Capture the cell that displays the provided text and extract its [x, y] central coordinate. 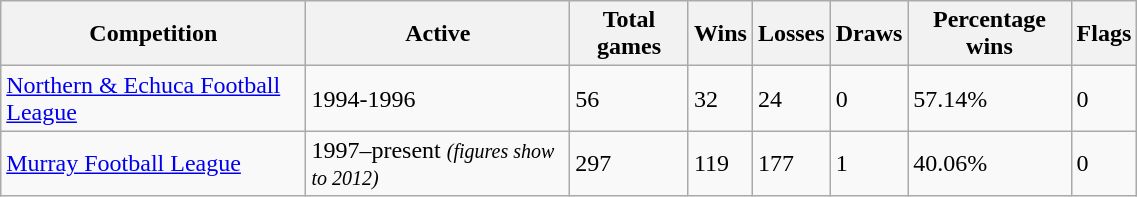
Murray Football League [154, 164]
24 [791, 98]
177 [791, 164]
Competition [154, 34]
Total games [630, 34]
1 [869, 164]
56 [630, 98]
Flags [1104, 34]
119 [720, 164]
Draws [869, 34]
40.06% [990, 164]
Losses [791, 34]
297 [630, 164]
Northern & Echuca Football League [154, 98]
Active [438, 34]
Wins [720, 34]
32 [720, 98]
Percentage wins [990, 34]
1994-1996 [438, 98]
1997–present (figures show to 2012) [438, 164]
57.14% [990, 98]
